From the cell containing the given text, extract its center point as (x, y) coordinate. 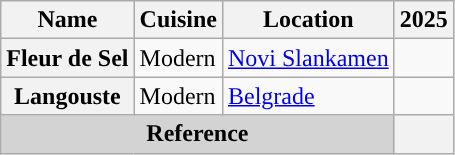
Langouste (68, 96)
Location (308, 20)
Name (68, 20)
Reference (198, 134)
Cuisine (178, 20)
Fleur de Sel (68, 58)
Belgrade (308, 96)
2025 (424, 20)
Novi Slankamen (308, 58)
